Detect which cell encompasses the target text, then output its [x, y] center coordinate. 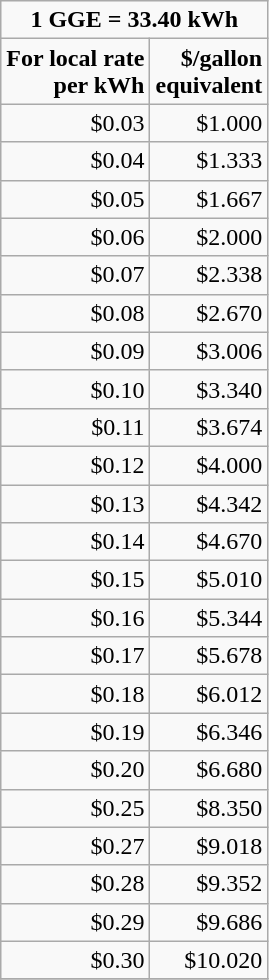
$9.352 [209, 884]
$0.06 [76, 237]
$0.13 [76, 503]
$5.678 [209, 656]
$0.18 [76, 694]
$0.17 [76, 656]
$2.670 [209, 313]
$6.346 [209, 732]
$3.006 [209, 351]
$0.16 [76, 618]
$0.03 [76, 123]
$0.09 [76, 351]
$0.27 [76, 846]
$3.674 [209, 427]
$0.20 [76, 770]
$0.29 [76, 922]
$0.12 [76, 465]
$0.11 [76, 427]
$0.25 [76, 808]
$0.30 [76, 960]
$4.000 [209, 465]
$6.680 [209, 770]
$0.19 [76, 732]
$9.018 [209, 846]
$8.350 [209, 808]
$5.344 [209, 618]
$4.342 [209, 503]
$0.08 [76, 313]
$0.14 [76, 542]
$3.340 [209, 389]
$4.670 [209, 542]
$0.15 [76, 580]
$6.012 [209, 694]
$2.338 [209, 275]
$10.020 [209, 960]
$1.667 [209, 199]
$0.10 [76, 389]
$1.000 [209, 123]
$9.686 [209, 922]
$0.28 [76, 884]
$0.04 [76, 161]
$1.333 [209, 161]
$5.010 [209, 580]
$/gallonequivalent [209, 72]
$2.000 [209, 237]
$0.07 [76, 275]
For local rate per kWh [76, 72]
1 GGE = 33.40 kWh [134, 20]
$0.05 [76, 199]
